Extract the (x, y) coordinate from the center of the cell holding the provided text.  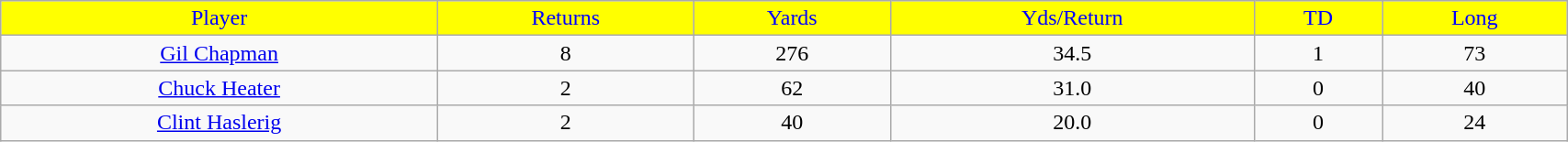
TD (1318, 18)
Gil Chapman (220, 53)
Clint Haslerig (220, 123)
Chuck Heater (220, 88)
34.5 (1072, 53)
62 (792, 88)
31.0 (1072, 88)
73 (1475, 53)
8 (566, 53)
Player (220, 18)
Yards (792, 18)
1 (1318, 53)
24 (1475, 123)
Returns (566, 18)
Long (1475, 18)
20.0 (1072, 123)
276 (792, 53)
Yds/Return (1072, 18)
